Find where the given text appears and provide that cell's center as (x, y) coordinate. 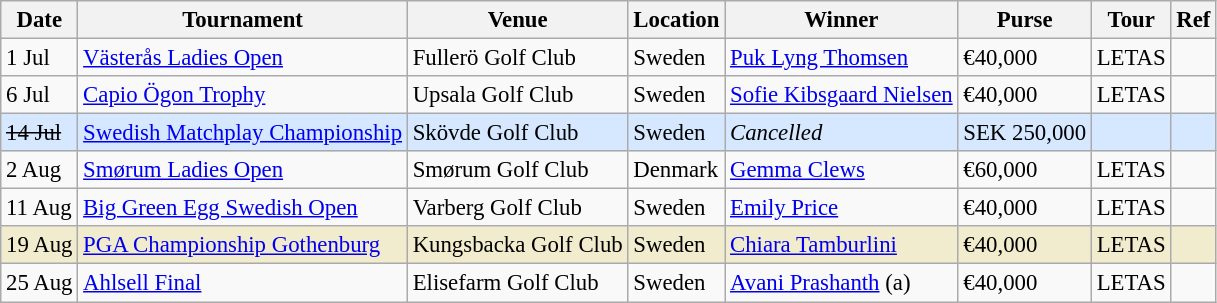
Smørum Golf Club (518, 170)
19 Aug (40, 245)
Kungsbacka Golf Club (518, 245)
Ref (1194, 20)
Avani Prashanth (a) (842, 283)
14 Jul (40, 133)
Swedish Matchplay Championship (243, 133)
Sofie Kibsgaard Nielsen (842, 95)
Tour (1131, 20)
Elisefarm Golf Club (518, 283)
Big Green Egg Swedish Open (243, 208)
Cancelled (842, 133)
Upsala Golf Club (518, 95)
25 Aug (40, 283)
Tournament (243, 20)
Västerås Ladies Open (243, 58)
Winner (842, 20)
Chiara Tamburlini (842, 245)
Denmark (676, 170)
Capio Ögon Trophy (243, 95)
Venue (518, 20)
6 Jul (40, 95)
2 Aug (40, 170)
Gemma Clews (842, 170)
Ahlsell Final (243, 283)
€60,000 (1024, 170)
Varberg Golf Club (518, 208)
Fullerö Golf Club (518, 58)
Date (40, 20)
Location (676, 20)
Purse (1024, 20)
Emily Price (842, 208)
Smørum Ladies Open (243, 170)
PGA Championship Gothenburg (243, 245)
SEK 250,000 (1024, 133)
1 Jul (40, 58)
Skövde Golf Club (518, 133)
11 Aug (40, 208)
Puk Lyng Thomsen (842, 58)
